Output the (X, Y) coordinate of the center of the cell containing the given text.  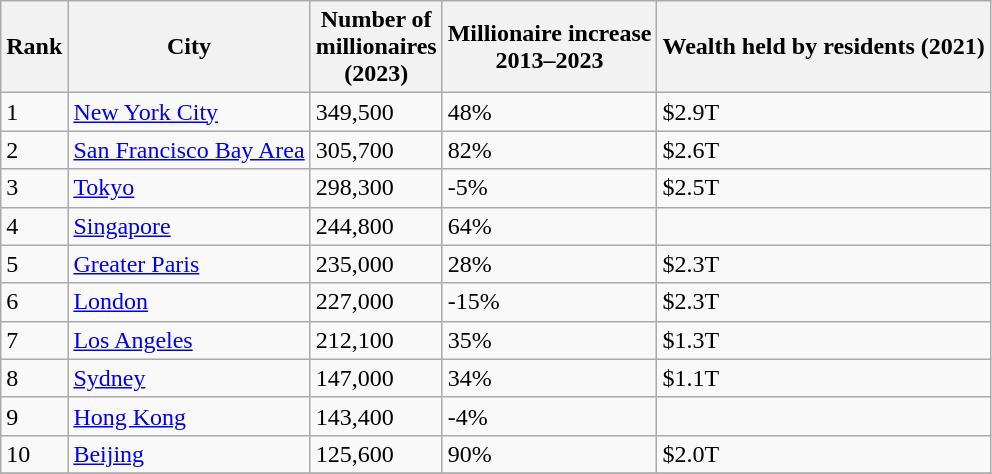
7 (34, 340)
28% (550, 264)
244,800 (376, 226)
64% (550, 226)
Sydney (189, 378)
Los Angeles (189, 340)
212,100 (376, 340)
10 (34, 454)
147,000 (376, 378)
Hong Kong (189, 416)
San Francisco Bay Area (189, 150)
$2.0T (824, 454)
$1.1T (824, 378)
Number ofmillionaires(2023) (376, 47)
125,600 (376, 454)
143,400 (376, 416)
305,700 (376, 150)
$2.6T (824, 150)
48% (550, 112)
City (189, 47)
8 (34, 378)
-15% (550, 302)
Millionaire increase 2013–2023 (550, 47)
-5% (550, 188)
New York City (189, 112)
235,000 (376, 264)
35% (550, 340)
Beijing (189, 454)
2 (34, 150)
Singapore (189, 226)
82% (550, 150)
34% (550, 378)
$1.3T (824, 340)
298,300 (376, 188)
Greater Paris (189, 264)
-4% (550, 416)
4 (34, 226)
$2.5T (824, 188)
1 (34, 112)
Rank (34, 47)
90% (550, 454)
9 (34, 416)
6 (34, 302)
3 (34, 188)
227,000 (376, 302)
5 (34, 264)
Tokyo (189, 188)
349,500 (376, 112)
Wealth held by residents (2021) (824, 47)
$2.9T (824, 112)
London (189, 302)
